Pinpoint the cell where the given text exists, returning its [X, Y] midpoint coordinate. 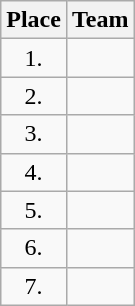
Place [34, 20]
2. [34, 96]
5. [34, 210]
3. [34, 134]
4. [34, 172]
1. [34, 58]
7. [34, 286]
6. [34, 248]
Team [100, 20]
